Provide the (x, y) coordinate of the cell's center where the given text is located.  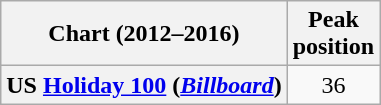
Peakposition (333, 34)
US Holiday 100 (Billboard) (144, 85)
36 (333, 85)
Chart (2012–2016) (144, 34)
